Pinpoint the cell where the given text exists, returning its (X, Y) midpoint coordinate. 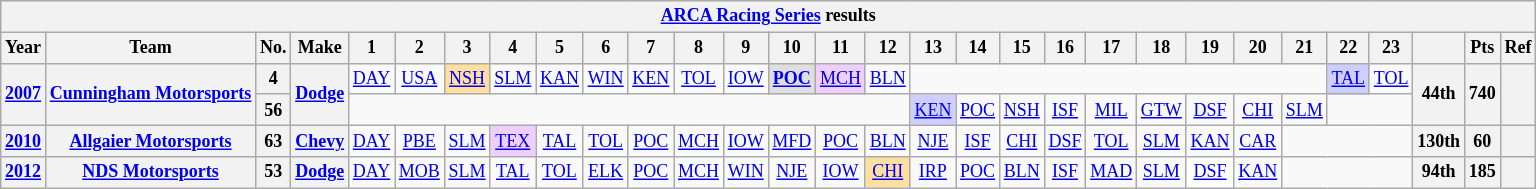
18 (1162, 48)
ARCA Racing Series results (768, 16)
5 (560, 48)
MAD (1112, 172)
2010 (24, 140)
Allgaier Motorsports (150, 140)
23 (1390, 48)
CAR (1258, 140)
MFD (792, 140)
ELK (606, 172)
14 (978, 48)
7 (651, 48)
10 (792, 48)
22 (1348, 48)
Make (320, 48)
19 (1210, 48)
53 (274, 172)
130th (1439, 140)
60 (1482, 140)
Chevy (320, 140)
16 (1065, 48)
IRP (933, 172)
56 (274, 110)
2 (420, 48)
15 (1022, 48)
17 (1112, 48)
9 (746, 48)
185 (1482, 172)
6 (606, 48)
No. (274, 48)
21 (1305, 48)
8 (699, 48)
2007 (24, 94)
20 (1258, 48)
13 (933, 48)
MOB (420, 172)
2012 (24, 172)
11 (841, 48)
GTW (1162, 110)
TEX (513, 140)
63 (274, 140)
1 (371, 48)
MIL (1112, 110)
Cunningham Motorsports (150, 94)
Pts (1482, 48)
740 (1482, 94)
12 (888, 48)
NDS Motorsports (150, 172)
Ref (1518, 48)
94th (1439, 172)
3 (467, 48)
PBE (420, 140)
44th (1439, 94)
USA (420, 78)
Team (150, 48)
Year (24, 48)
